Extract the [X, Y] coordinate from the center of the cell holding the provided text.  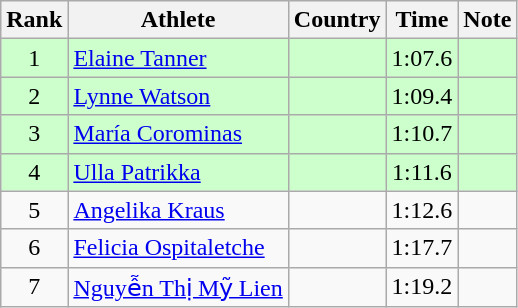
Time [422, 20]
1 [34, 58]
3 [34, 134]
Country [337, 20]
Angelika Kraus [178, 210]
Felicia Ospitaletche [178, 248]
6 [34, 248]
1:17.7 [422, 248]
Nguyễn Thị Mỹ Lien [178, 287]
1:07.6 [422, 58]
Note [488, 20]
1:09.4 [422, 96]
Lynne Watson [178, 96]
4 [34, 172]
Ulla Patrikka [178, 172]
Rank [34, 20]
Athlete [178, 20]
Elaine Tanner [178, 58]
5 [34, 210]
2 [34, 96]
7 [34, 287]
María Corominas [178, 134]
1:19.2 [422, 287]
1:12.6 [422, 210]
1:11.6 [422, 172]
1:10.7 [422, 134]
